Capture the cell that displays the provided text and extract its (x, y) central coordinate. 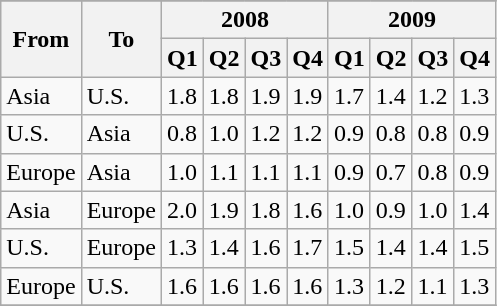
2.0 (182, 210)
From (41, 39)
To (121, 39)
2008 (244, 20)
0.7 (391, 172)
2009 (412, 20)
